From the cell containing the given text, extract its center point as (X, Y) coordinate. 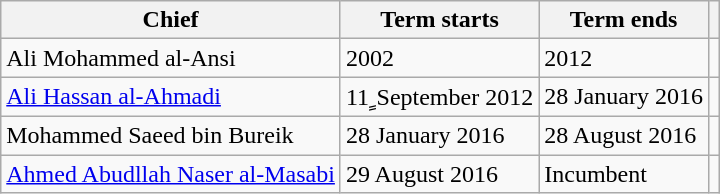
Term ends (624, 20)
Term starts (439, 20)
Incumbent (624, 173)
11 ٍSeptember 2012 (439, 97)
Mohammed Saeed bin Bureik (171, 135)
28 August 2016 (624, 135)
Chief (171, 20)
Ahmed Abudllah Naser al-Masabi (171, 173)
29 August 2016 (439, 173)
2012 (624, 58)
2002 (439, 58)
Ali Mohammed al-Ansi (171, 58)
Ali Hassan al-Ahmadi (171, 97)
